Pinpoint the cell where the given text exists, returning its [X, Y] midpoint coordinate. 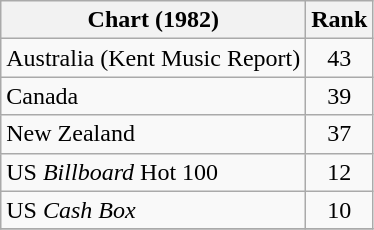
39 [340, 96]
New Zealand [154, 134]
10 [340, 210]
12 [340, 172]
Australia (Kent Music Report) [154, 58]
Canada [154, 96]
Rank [340, 20]
US Cash Box [154, 210]
US Billboard Hot 100 [154, 172]
Chart (1982) [154, 20]
43 [340, 58]
37 [340, 134]
